Return (X, Y) of the center of cell containing provided text 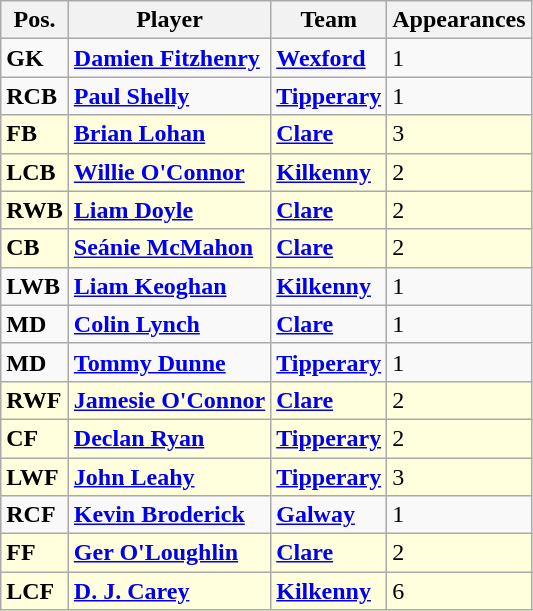
Liam Doyle (169, 210)
Ger O'Loughlin (169, 553)
FB (35, 134)
LCF (35, 591)
Appearances (459, 20)
Pos. (35, 20)
Paul Shelly (169, 96)
Wexford (329, 58)
John Leahy (169, 477)
Tommy Dunne (169, 362)
Player (169, 20)
Kevin Broderick (169, 515)
Damien Fitzhenry (169, 58)
RWF (35, 400)
Colin Lynch (169, 324)
GK (35, 58)
Declan Ryan (169, 438)
RCF (35, 515)
RWB (35, 210)
Jamesie O'Connor (169, 400)
Brian Lohan (169, 134)
RCB (35, 96)
LWF (35, 477)
Galway (329, 515)
LCB (35, 172)
Seánie McMahon (169, 248)
Liam Keoghan (169, 286)
Willie O'Connor (169, 172)
CF (35, 438)
FF (35, 553)
D. J. Carey (169, 591)
6 (459, 591)
LWB (35, 286)
CB (35, 248)
Team (329, 20)
